Output the [X, Y] coordinate of the center of the cell containing the given text.  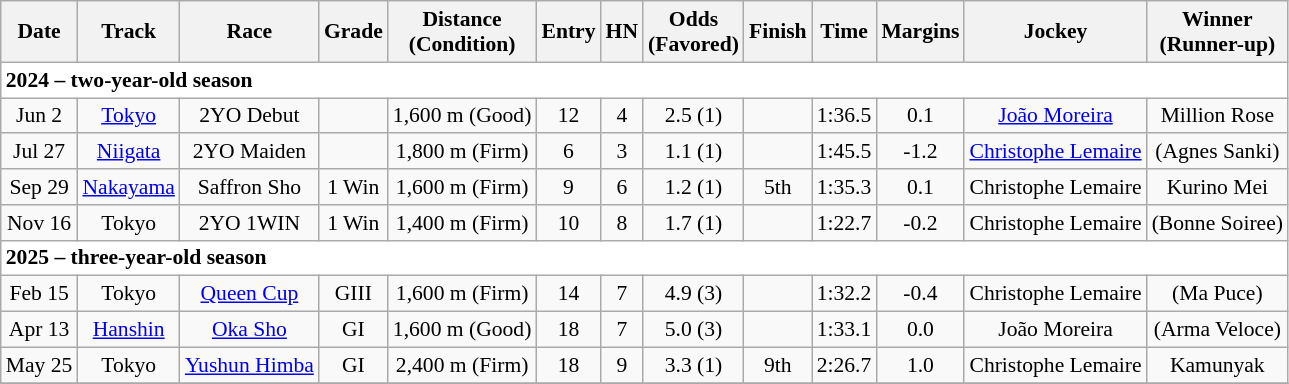
1,400 m (Firm) [462, 223]
9th [778, 365]
Feb 15 [40, 294]
Sep 29 [40, 187]
1:35.3 [844, 187]
5th [778, 187]
0.0 [920, 330]
2YO 1WIN [250, 223]
Finish [778, 32]
8 [622, 223]
HN [622, 32]
Entry [568, 32]
Kamunyak [1218, 365]
Niigata [128, 152]
Grade [354, 32]
1,800 m (Firm) [462, 152]
-0.2 [920, 223]
(Bonne Soiree) [1218, 223]
GIII [354, 294]
(Arma Veloce) [1218, 330]
Jul 27 [40, 152]
1.0 [920, 365]
2,400 m (Firm) [462, 365]
2.5 (1) [694, 116]
Margins [920, 32]
Jockey [1055, 32]
Nakayama [128, 187]
2025 – three-year-old season [644, 258]
May 25 [40, 365]
Queen Cup [250, 294]
1.1 (1) [694, 152]
-1.2 [920, 152]
Date [40, 32]
5.0 (3) [694, 330]
Saffron Sho [250, 187]
1.2 (1) [694, 187]
1.7 (1) [694, 223]
Distance(Condition) [462, 32]
1:36.5 [844, 116]
Race [250, 32]
Jun 2 [40, 116]
10 [568, 223]
3 [622, 152]
Time [844, 32]
2YO Maiden [250, 152]
(Agnes Sanki) [1218, 152]
-0.4 [920, 294]
Oka Sho [250, 330]
Hanshin [128, 330]
1:45.5 [844, 152]
Winner(Runner-up) [1218, 32]
Track [128, 32]
2:26.7 [844, 365]
14 [568, 294]
4 [622, 116]
Kurino Mei [1218, 187]
Apr 13 [40, 330]
2YO Debut [250, 116]
Odds(Favored) [694, 32]
Yushun Himba [250, 365]
Nov 16 [40, 223]
Million Rose [1218, 116]
1:32.2 [844, 294]
2024 – two-year-old season [644, 80]
1:22.7 [844, 223]
1:33.1 [844, 330]
(Ma Puce) [1218, 294]
3.3 (1) [694, 365]
4.9 (3) [694, 294]
12 [568, 116]
